Determine the (X, Y) coordinate at the center of the cell enclosing the given text.  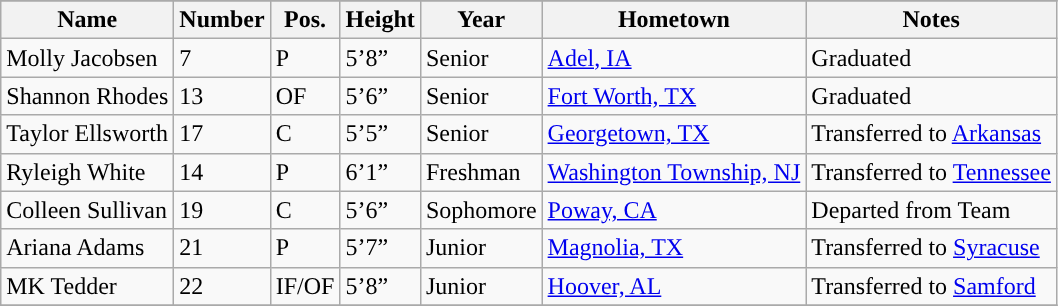
21 (222, 248)
Name (88, 20)
Colleen Sullivan (88, 210)
Magnolia, TX (674, 248)
7 (222, 58)
Transferred to Arkansas (932, 134)
14 (222, 172)
OF (305, 96)
Ariana Adams (88, 248)
Pos. (305, 20)
Notes (932, 20)
5’7” (380, 248)
19 (222, 210)
22 (222, 286)
Departed from Team (932, 210)
Hoover, AL (674, 286)
MK Tedder (88, 286)
Poway, CA (674, 210)
13 (222, 96)
Number (222, 20)
Taylor Ellsworth (88, 134)
Transferred to Samford (932, 286)
6’1” (380, 172)
Washington Township, NJ (674, 172)
Year (481, 20)
Height (380, 20)
Ryleigh White (88, 172)
Sophomore (481, 210)
IF/OF (305, 286)
Shannon Rhodes (88, 96)
17 (222, 134)
Hometown (674, 20)
Adel, IA (674, 58)
5’5” (380, 134)
Freshman (481, 172)
Transferred to Tennessee (932, 172)
Molly Jacobsen (88, 58)
Georgetown, TX (674, 134)
Transferred to Syracuse (932, 248)
Fort Worth, TX (674, 96)
